Return [X, Y] of the center of cell containing provided text 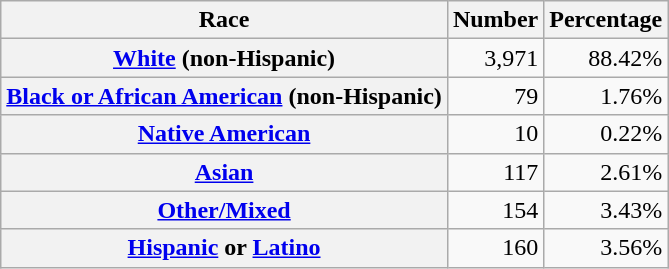
Number [495, 20]
79 [495, 96]
Asian [224, 172]
White (non-Hispanic) [224, 58]
Hispanic or Latino [224, 248]
Percentage [606, 20]
2.61% [606, 172]
10 [495, 134]
154 [495, 210]
Other/Mixed [224, 210]
Race [224, 20]
3,971 [495, 58]
Black or African American (non-Hispanic) [224, 96]
Native American [224, 134]
3.56% [606, 248]
88.42% [606, 58]
1.76% [606, 96]
160 [495, 248]
0.22% [606, 134]
117 [495, 172]
3.43% [606, 210]
